Locate the cell with the specified text and output its [X, Y] center coordinate. 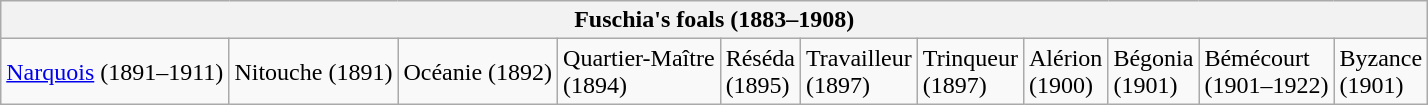
Océanie (1892) [478, 72]
Bémécourt(1901–1922) [1266, 72]
Alérion(1900) [1065, 72]
Travailleur(1897) [858, 72]
Trinqueur(1897) [970, 72]
Bégonia(1901) [1154, 72]
Nitouche (1891) [314, 72]
Réséda(1895) [760, 72]
Narquois (1891–1911) [115, 72]
Byzance(1901) [1381, 72]
Quartier-Maître(1894) [640, 72]
Fuschia's foals (1883–1908) [714, 20]
